Determine the (x, y) coordinate at the center of the cell enclosing the given text.  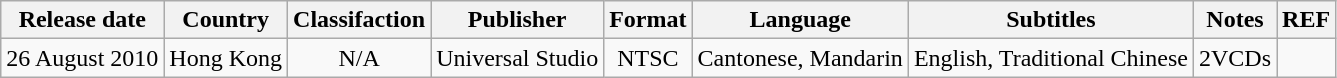
English, Traditional Chinese (1050, 58)
Universal Studio (518, 58)
Hong Kong (226, 58)
Country (226, 20)
Subtitles (1050, 20)
N/A (360, 58)
Language (800, 20)
NTSC (648, 58)
Format (648, 20)
Release date (82, 20)
Cantonese, Mandarin (800, 58)
2VCDs (1234, 58)
Classifaction (360, 20)
REF (1306, 20)
Notes (1234, 20)
Publisher (518, 20)
26 August 2010 (82, 58)
